For the text-containing cell, return its midpoint in (x, y) coordinate format. 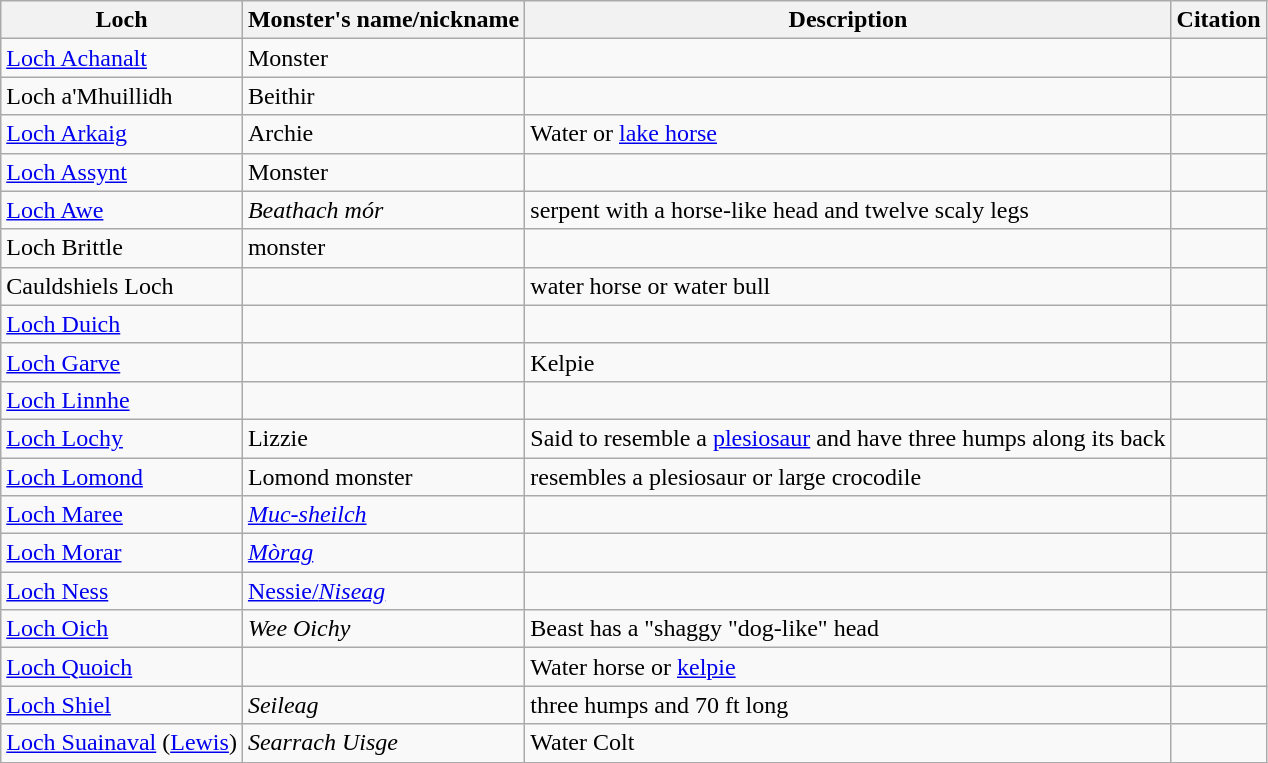
Loch Assynt (122, 172)
Loch Arkaig (122, 134)
monster (383, 248)
Loch Shiel (122, 705)
Loch (122, 20)
Lizzie (383, 438)
Loch Lochy (122, 438)
Nessie/Niseag (383, 591)
Loch Awe (122, 210)
Loch Quoich (122, 667)
three humps and 70 ft long (848, 705)
Loch a'Mhuillidh (122, 96)
Archie (383, 134)
serpent with a horse-like head and twelve scaly legs (848, 210)
Citation (1218, 20)
Cauldshiels Loch (122, 286)
Loch Lomond (122, 477)
Loch Oich (122, 629)
Loch Achanalt (122, 58)
Description (848, 20)
Said to resemble a plesiosaur and have three humps along its back (848, 438)
water horse or water bull (848, 286)
Seileag (383, 705)
Loch Maree (122, 515)
Loch Suainaval (Lewis) (122, 743)
Water horse or kelpie (848, 667)
Water Colt (848, 743)
Water or lake horse (848, 134)
Beathach mór (383, 210)
Loch Duich (122, 324)
Wee Oichy (383, 629)
Mòrag (383, 553)
Loch Ness (122, 591)
Loch Linnhe (122, 400)
Loch Garve (122, 362)
Monster's name/nickname (383, 20)
Lomond monster (383, 477)
Kelpie (848, 362)
Loch Brittle (122, 248)
Beast has a "shaggy "dog-like" head (848, 629)
Searrach Uisge (383, 743)
Muc-sheilch (383, 515)
resembles a plesiosaur or large crocodile (848, 477)
Loch Morar (122, 553)
Beithir (383, 96)
